Pinpoint the cell where the given text exists, returning its (X, Y) midpoint coordinate. 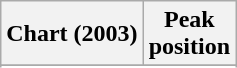
Peakposition (189, 34)
Chart (2003) (72, 34)
